Extract the (x, y) coordinate from the center of the cell holding the provided text.  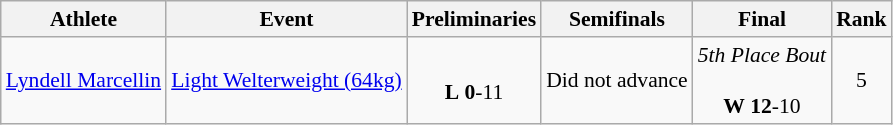
Preliminaries (474, 19)
L 0-11 (474, 80)
Did not advance (617, 80)
Semifinals (617, 19)
Athlete (84, 19)
Final (762, 19)
5th Place Bout W 12-10 (762, 80)
Lyndell Marcellin (84, 80)
Light Welterweight (64kg) (286, 80)
5 (862, 80)
Event (286, 19)
Rank (862, 19)
